Determine the [x, y] coordinate at the center of the cell enclosing the given text.  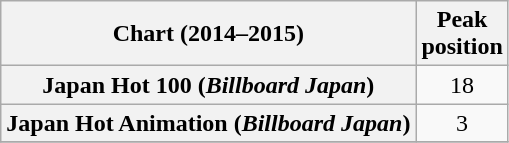
3 [462, 123]
Japan Hot 100 (Billboard Japan) [208, 85]
Chart (2014–2015) [208, 34]
Japan Hot Animation (Billboard Japan) [208, 123]
Peakposition [462, 34]
18 [462, 85]
